Return the (x, y) coordinate for the center point of the cell that contains the specified text.  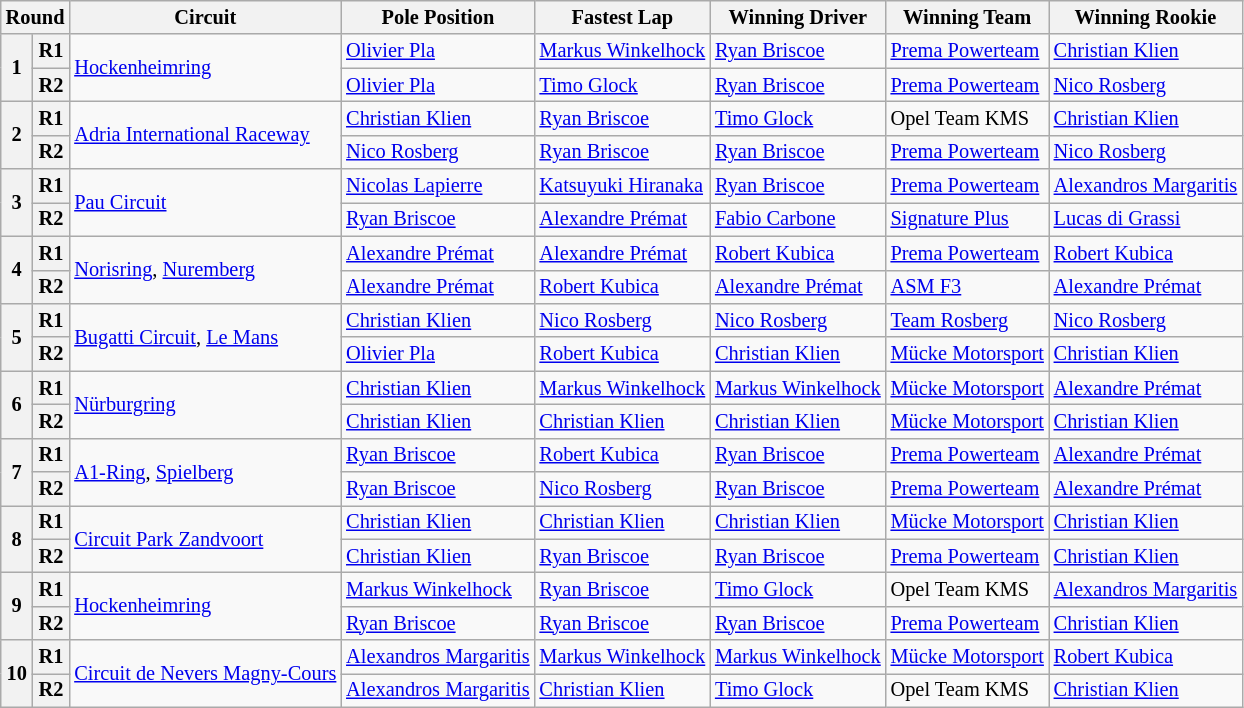
6 (17, 404)
Nürburgring (205, 404)
Winning Driver (798, 17)
Signature Plus (968, 219)
1 (17, 68)
8 (17, 538)
Bugatti Circuit, Le Mans (205, 336)
Pau Circuit (205, 202)
3 (17, 202)
Round (36, 17)
7 (17, 472)
Lucas di Grassi (1146, 219)
Circuit de Nevers Magny-Cours (205, 674)
Circuit (205, 17)
5 (17, 336)
Adria International Raceway (205, 134)
Katsuyuki Hiranaka (623, 186)
ASM F3 (968, 287)
10 (17, 674)
A1-Ring, Spielberg (205, 472)
Nicolas Lapierre (438, 186)
4 (17, 270)
9 (17, 606)
Norisring, Nuremberg (205, 270)
Winning Rookie (1146, 17)
Fastest Lap (623, 17)
Fabio Carbone (798, 219)
Winning Team (968, 17)
Team Rosberg (968, 320)
Pole Position (438, 17)
2 (17, 134)
Circuit Park Zandvoort (205, 538)
